Search for the cell housing the specified text and yield its [x, y] center coordinate. 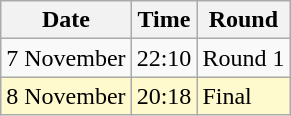
20:18 [164, 96]
Round [244, 20]
Final [244, 96]
8 November [66, 96]
7 November [66, 58]
22:10 [164, 58]
Date [66, 20]
Round 1 [244, 58]
Time [164, 20]
